Find where the given text appears and provide that cell's center as (x, y) coordinate. 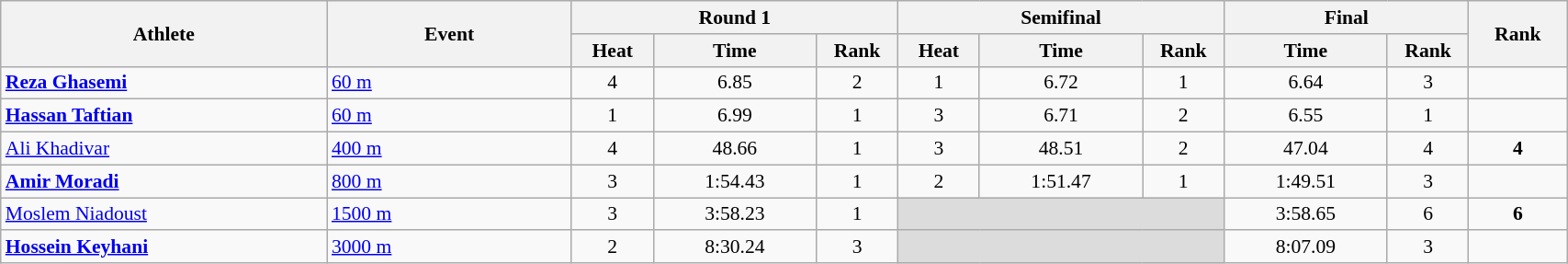
6.71 (1061, 116)
6.55 (1306, 116)
Semifinal (1060, 17)
1:54.43 (735, 181)
3:58.23 (735, 214)
Ali Khadivar (164, 149)
Reza Ghasemi (164, 83)
800 m (449, 181)
3000 m (449, 247)
400 m (449, 149)
6.85 (735, 83)
6.72 (1061, 83)
1:49.51 (1306, 181)
Hossein Keyhani (164, 247)
47.04 (1306, 149)
Event (449, 33)
1500 m (449, 214)
Round 1 (735, 17)
1:51.47 (1061, 181)
8:07.09 (1306, 247)
48.51 (1061, 149)
Final (1347, 17)
Athlete (164, 33)
6.64 (1306, 83)
Amir Moradi (164, 181)
Hassan Taftian (164, 116)
3:58.65 (1306, 214)
8:30.24 (735, 247)
Moslem Niadoust (164, 214)
48.66 (735, 149)
6.99 (735, 116)
